Identify which cell holds the provided text, then report its [X, Y] central coordinate. 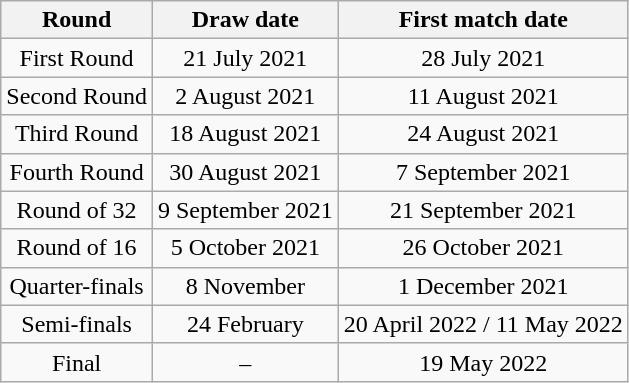
18 August 2021 [245, 134]
28 July 2021 [483, 58]
Quarter-finals [77, 286]
First match date [483, 20]
9 September 2021 [245, 210]
5 October 2021 [245, 248]
Fourth Round [77, 172]
30 August 2021 [245, 172]
Round of 16 [77, 248]
26 October 2021 [483, 248]
21 September 2021 [483, 210]
1 December 2021 [483, 286]
11 August 2021 [483, 96]
19 May 2022 [483, 362]
Semi-finals [77, 324]
24 August 2021 [483, 134]
21 July 2021 [245, 58]
Second Round [77, 96]
24 February [245, 324]
20 April 2022 / 11 May 2022 [483, 324]
2 August 2021 [245, 96]
First Round [77, 58]
– [245, 362]
Third Round [77, 134]
Draw date [245, 20]
7 September 2021 [483, 172]
Round [77, 20]
Final [77, 362]
8 November [245, 286]
Round of 32 [77, 210]
